Return the [X, Y] coordinate for the center point of the cell that contains the specified text.  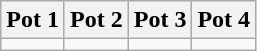
Pot 2 [96, 20]
Pot 3 [160, 20]
Pot 1 [33, 20]
Pot 4 [224, 20]
